Locate the cell with the specified text and output its [X, Y] center coordinate. 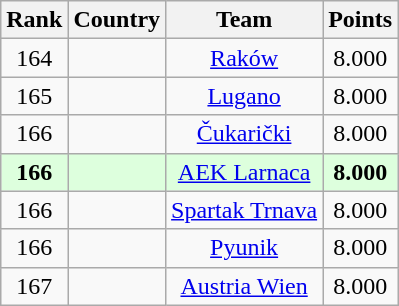
Raków [244, 58]
Lugano [244, 96]
Austria Wien [244, 286]
164 [34, 58]
Čukarički [244, 134]
Spartak Trnava [244, 210]
AEK Larnaca [244, 172]
Pyunik [244, 248]
Rank [34, 20]
165 [34, 96]
Points [360, 20]
Country [117, 20]
167 [34, 286]
Team [244, 20]
